Capture the cell that displays the provided text and extract its [x, y] central coordinate. 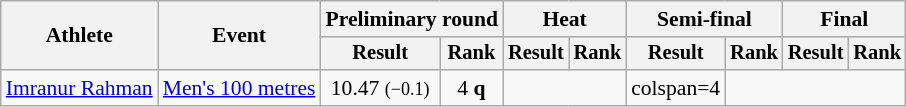
Event [240, 36]
Imranur Rahman [80, 88]
4 q [472, 88]
Heat [564, 19]
Men's 100 metres [240, 88]
Final [844, 19]
Athlete [80, 36]
colspan=4 [676, 88]
10.47 (−0.1) [380, 88]
Preliminary round [412, 19]
Semi-final [704, 19]
